For the text-containing cell, return its midpoint in [X, Y] coordinate format. 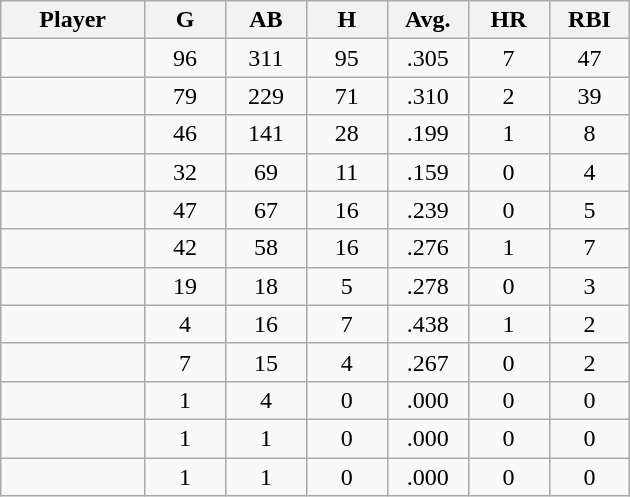
141 [266, 134]
3 [590, 286]
.278 [428, 286]
HR [508, 20]
11 [346, 172]
67 [266, 210]
H [346, 20]
28 [346, 134]
RBI [590, 20]
.276 [428, 248]
.267 [428, 362]
79 [186, 96]
95 [346, 58]
AB [266, 20]
.438 [428, 324]
71 [346, 96]
58 [266, 248]
69 [266, 172]
.305 [428, 58]
8 [590, 134]
.199 [428, 134]
.310 [428, 96]
39 [590, 96]
96 [186, 58]
18 [266, 286]
15 [266, 362]
Avg. [428, 20]
46 [186, 134]
G [186, 20]
42 [186, 248]
.239 [428, 210]
229 [266, 96]
32 [186, 172]
Player [73, 20]
311 [266, 58]
19 [186, 286]
.159 [428, 172]
